Scan for the cell matching the given text and deliver its (X, Y) coordinate at center. 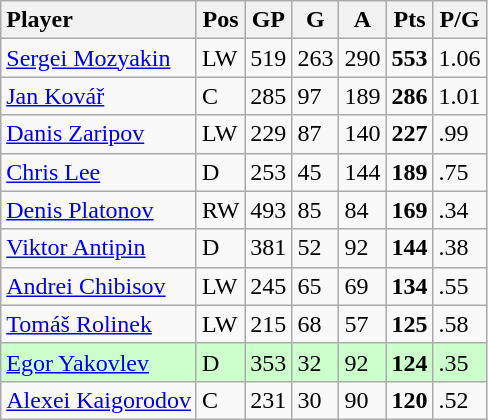
381 (268, 248)
97 (316, 96)
87 (316, 134)
.55 (460, 286)
125 (410, 324)
P/G (460, 20)
45 (316, 172)
Danis Zaripov (99, 134)
353 (268, 362)
134 (410, 286)
.99 (460, 134)
84 (362, 210)
.58 (460, 324)
Sergei Mozyakin (99, 58)
.38 (460, 248)
290 (362, 58)
65 (316, 286)
Denis Platonov (99, 210)
A (362, 20)
Alexei Kaigorodov (99, 400)
G (316, 20)
124 (410, 362)
120 (410, 400)
493 (268, 210)
RW (220, 210)
Jan Kovář (99, 96)
245 (268, 286)
90 (362, 400)
Viktor Antipin (99, 248)
253 (268, 172)
52 (316, 248)
85 (316, 210)
519 (268, 58)
Player (99, 20)
1.06 (460, 58)
231 (268, 400)
Chris Lee (99, 172)
68 (316, 324)
30 (316, 400)
32 (316, 362)
229 (268, 134)
GP (268, 20)
285 (268, 96)
.75 (460, 172)
169 (410, 210)
69 (362, 286)
57 (362, 324)
140 (362, 134)
286 (410, 96)
Andrei Chibisov (99, 286)
215 (268, 324)
553 (410, 58)
Pts (410, 20)
Egor Yakovlev (99, 362)
Pos (220, 20)
263 (316, 58)
1.01 (460, 96)
.34 (460, 210)
227 (410, 134)
.52 (460, 400)
.35 (460, 362)
Tomáš Rolinek (99, 324)
